Search for the cell housing the specified text and yield its [X, Y] center coordinate. 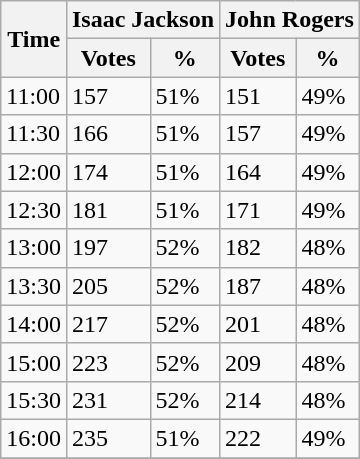
151 [258, 96]
13:00 [34, 248]
182 [258, 248]
209 [258, 362]
235 [108, 438]
222 [258, 438]
11:30 [34, 134]
12:00 [34, 172]
14:00 [34, 324]
12:30 [34, 210]
16:00 [34, 438]
217 [108, 324]
13:30 [34, 286]
166 [108, 134]
181 [108, 210]
223 [108, 362]
231 [108, 400]
164 [258, 172]
John Rogers [290, 20]
187 [258, 286]
205 [108, 286]
214 [258, 400]
Isaac Jackson [142, 20]
174 [108, 172]
15:00 [34, 362]
201 [258, 324]
197 [108, 248]
11:00 [34, 96]
Time [34, 39]
171 [258, 210]
15:30 [34, 400]
